For the text-containing cell, return its midpoint in [x, y] coordinate format. 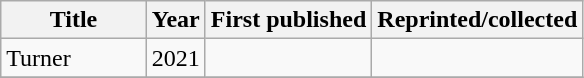
2021 [176, 58]
Year [176, 20]
First published [288, 20]
Turner [74, 58]
Title [74, 20]
Reprinted/collected [478, 20]
